Return the [x, y] coordinate for the center point of the cell that contains the specified text.  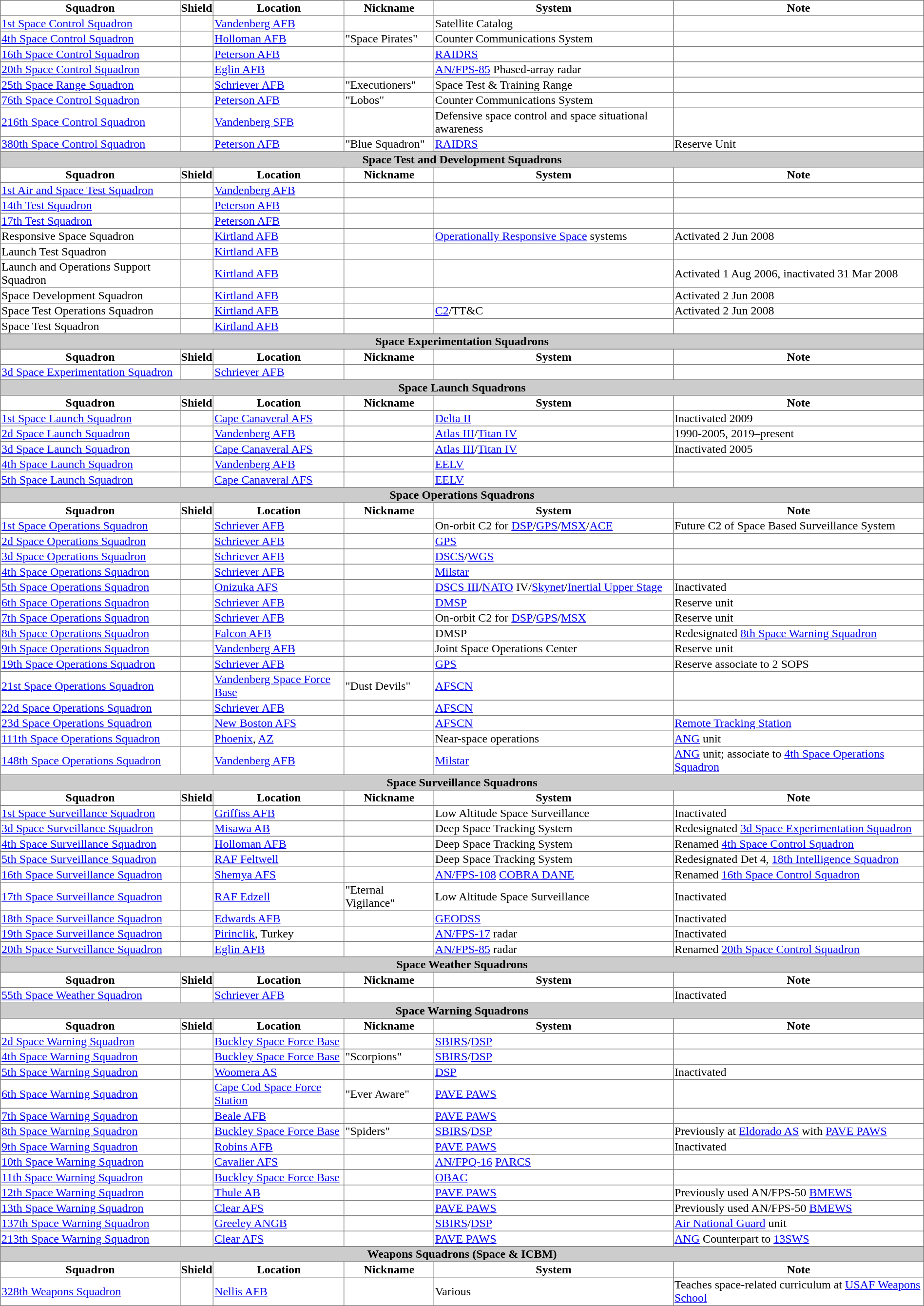
4th Space Launch Squadron [91, 465]
Space Development Squadron [91, 295]
111th Space Operations Squadron [91, 739]
Near-space operations [554, 739]
DSCS/WGS [554, 557]
Griffiss AFB [279, 813]
ANG Counterpart to 13SWS [799, 1239]
9th Space Operations Squadron [91, 649]
1990-2005, 2019–present [799, 434]
13th Space Warning Squadron [91, 1208]
Renamed 20th Space Control Squadron [799, 949]
Thule AB [279, 1193]
8th Space Operations Squadron [91, 633]
Inactivated 2009 [799, 418]
"Spiders" [389, 1131]
Previously at Eldorado AS with PAVE PAWS [799, 1131]
Falcon AFB [279, 633]
2d Space Launch Squadron [91, 434]
Activated 1 Aug 2006, inactivated 31 Mar 2008 [799, 273]
Inactivated 2005 [799, 449]
216th Space Control Squadron [91, 122]
"Executioners" [389, 85]
C2/TT&C [554, 311]
Beale AFB [279, 1116]
213th Space Warning Squadron [91, 1239]
1st Space Control Squadron [91, 23]
18th Space Surveillance Squadron [91, 918]
Edwards AFB [279, 918]
17th Test Squadron [91, 221]
Cape Cod Space Force Station [279, 1094]
Various [554, 1291]
Vandenberg SFB [279, 122]
AN/FPS-17 radar [554, 934]
"Scorpions" [389, 1057]
Greeley ANGB [279, 1224]
2d Space Warning Squadron [91, 1041]
Space Operations Squadrons [462, 495]
Delta II [554, 418]
6th Space Operations Squadron [91, 603]
Operationally Responsive Space systems [554, 236]
Satellite Catalog [554, 23]
20th Space Control Squadron [91, 70]
Space Surveillance Squadrons [462, 782]
7th Space Warning Squadron [91, 1116]
Shemya AFS [279, 875]
"Lobos" [389, 100]
Space Test and Development Squadrons [462, 159]
148th Space Operations Squadron [91, 760]
RAF Feltwell [279, 859]
Space Test Operations Squadron [91, 311]
4th Space Operations Squadron [91, 572]
4th Space Warning Squadron [91, 1057]
Weapons Squadrons (Space & ICBM) [462, 1254]
Pirinclik, Turkey [279, 934]
17th Space Surveillance Squadron [91, 897]
25th Space Range Squadron [91, 85]
Joint Space Operations Center [554, 649]
4th Space Control Squadron [91, 39]
11th Space Warning Squadron [91, 1177]
Reserve Unit [799, 144]
GEODSS [554, 918]
Space Experimentation Squadrons [462, 342]
Space Warning Squadrons [462, 1011]
3d Space Experimentation Squadron [91, 372]
Teaches space-related curriculum at USAF Weapons School [799, 1291]
328th Weapons Squadron [91, 1291]
"Ever Aware" [389, 1094]
8th Space Warning Squadron [91, 1131]
380th Space Control Squadron [91, 144]
7th Space Operations Squadron [91, 618]
3d Space Surveillance Squadron [91, 829]
AN/FPS-108 COBRA DANE [554, 875]
DSP [554, 1072]
AN/FPQ-16 PARCS [554, 1162]
19th Space Surveillance Squadron [91, 934]
Space Weather Squadrons [462, 965]
Redesignated Det 4, 18th Intelligence Squadron [799, 859]
5th Space Operations Squadron [91, 587]
21st Space Operations Squadron [91, 686]
Vandenberg Space Force Base [279, 686]
Cavalier AFS [279, 1162]
3d Space Operations Squadron [91, 557]
Space Test Squadron [91, 326]
3d Space Launch Squadron [91, 449]
Responsive Space Squadron [91, 236]
55th Space Weather Squadron [91, 995]
New Boston AFS [279, 723]
AN/FPS-85 Phased-array radar [554, 70]
1st Space Operations Squadron [91, 526]
137th Space Warning Squadron [91, 1224]
On-orbit C2 for DSP/GPS/MSX/ACE [554, 526]
Air National Guard unit [799, 1224]
2d Space Operations Squadron [91, 541]
23d Space Operations Squadron [91, 723]
Defensive space control and space situational awareness [554, 122]
Redesignated 3d Space Experimentation Squadron [799, 829]
5th Space Launch Squadron [91, 480]
Nellis AFB [279, 1291]
5th Space Warning Squadron [91, 1072]
16th Space Surveillance Squadron [91, 875]
Misawa AB [279, 829]
19th Space Operations Squadron [91, 664]
AN/FPS-85 radar [554, 949]
Renamed 4th Space Control Squadron [799, 844]
Reserve associate to 2 SOPS [799, 664]
Space Test & Training Range [554, 85]
DSCS III/NATO IV/Skynet/Inertial Upper Stage [554, 587]
ANG unit [799, 739]
Robins AFB [279, 1147]
ANG unit; associate to 4th Space Operations Squadron [799, 760]
16th Space Control Squadron [91, 54]
76th Space Control Squadron [91, 100]
RAF Edzell [279, 897]
5th Space Surveillance Squadron [91, 859]
1st Air and Space Test Squadron [91, 190]
10th Space Warning Squadron [91, 1162]
"Dust Devils" [389, 686]
Renamed 16th Space Control Squadron [799, 875]
Remote Tracking Station [799, 723]
On-orbit C2 for DSP/GPS/MSX [554, 618]
22d Space Operations Squadron [91, 708]
Space Launch Squadrons [462, 388]
4th Space Surveillance Squadron [91, 844]
1st Space Surveillance Squadron [91, 813]
14th Test Squadron [91, 206]
Onizuka AFS [279, 587]
1st Space Launch Squadron [91, 418]
"Eternal Vigilance" [389, 897]
Future C2 of Space Based Surveillance System [799, 526]
Launch and Operations Support Squadron [91, 273]
"Space Pirates" [389, 39]
Launch Test Squadron [91, 252]
OBAC [554, 1177]
Woomera AS [279, 1072]
Redesignated 8th Space Warning Squadron [799, 633]
12th Space Warning Squadron [91, 1193]
Phoenix, AZ [279, 739]
20th Space Surveillance Squadron [91, 949]
6th Space Warning Squadron [91, 1094]
"Blue Squadron" [389, 144]
9th Space Warning Squadron [91, 1147]
